Output the (x, y) coordinate of the center of the cell containing the given text.  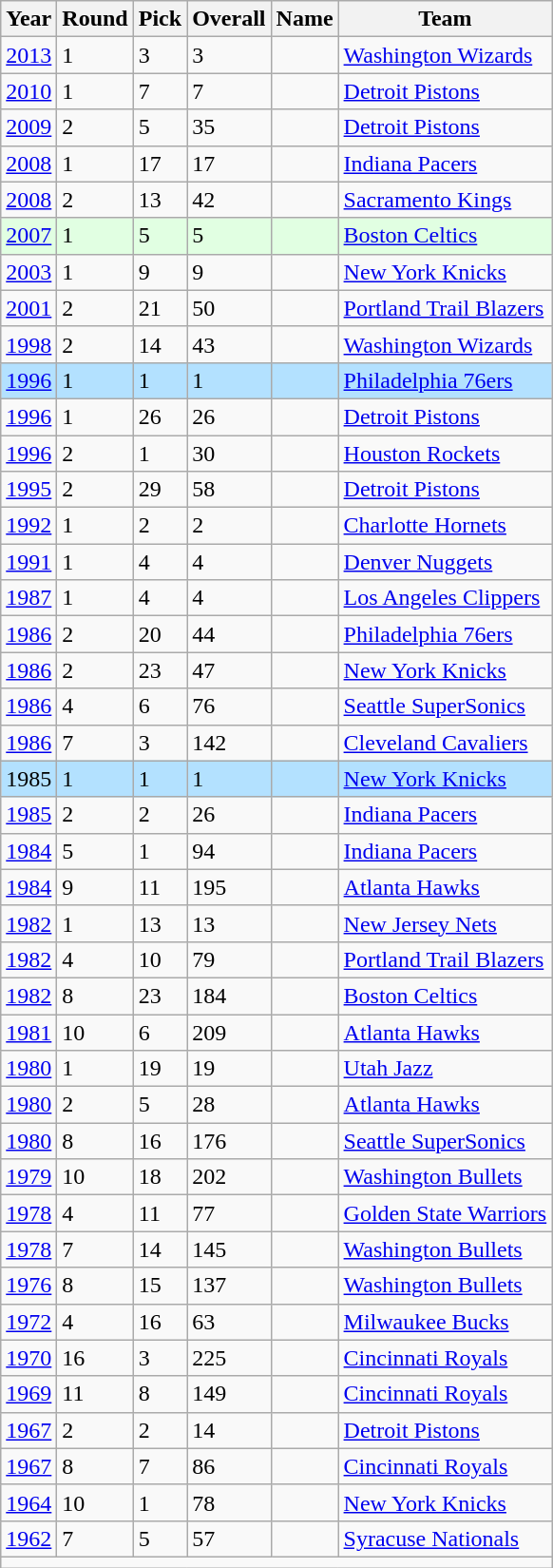
1987 (29, 598)
Name (304, 19)
1962 (29, 1539)
1970 (29, 1358)
145 (229, 1249)
149 (229, 1394)
42 (229, 200)
202 (229, 1177)
35 (229, 127)
225 (229, 1358)
Sacramento Kings (445, 200)
Charlotte Hornets (445, 526)
Team (445, 19)
50 (229, 308)
94 (229, 851)
2013 (29, 55)
18 (160, 1177)
1979 (29, 1177)
Houston Rockets (445, 454)
86 (229, 1466)
Pick (160, 19)
57 (229, 1539)
137 (229, 1286)
Golden State Warriors (445, 1213)
63 (229, 1322)
Round (95, 19)
30 (229, 454)
1964 (29, 1502)
184 (229, 996)
Milwaukee Bucks (445, 1322)
2007 (29, 236)
195 (229, 887)
28 (229, 1105)
1992 (29, 526)
1991 (29, 562)
New Jersey Nets (445, 923)
43 (229, 344)
142 (229, 743)
78 (229, 1502)
1969 (29, 1394)
209 (229, 1032)
Syracuse Nationals (445, 1539)
2009 (29, 127)
1972 (29, 1322)
Overall (229, 19)
Denver Nuggets (445, 562)
Utah Jazz (445, 1069)
79 (229, 959)
2010 (29, 91)
Year (29, 19)
20 (160, 634)
76 (229, 707)
1976 (29, 1286)
21 (160, 308)
2003 (29, 272)
29 (160, 490)
176 (229, 1141)
Cleveland Cavaliers (445, 743)
15 (160, 1286)
1981 (29, 1032)
1995 (29, 490)
77 (229, 1213)
2001 (29, 308)
58 (229, 490)
Los Angeles Clippers (445, 598)
44 (229, 634)
47 (229, 670)
1998 (29, 344)
